Find where the given text appears and provide that cell's center as [x, y] coordinate. 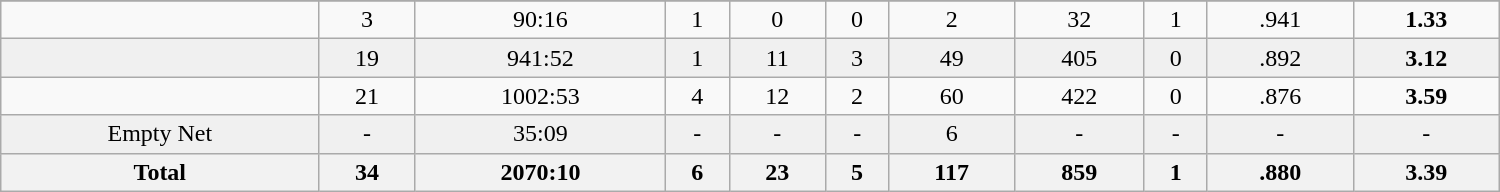
3.59 [1426, 96]
117 [952, 172]
5 [856, 172]
34 [367, 172]
4 [698, 96]
405 [1080, 58]
Empty Net [160, 134]
1.33 [1426, 20]
Total [160, 172]
19 [367, 58]
12 [777, 96]
941:52 [540, 58]
422 [1080, 96]
859 [1080, 172]
.892 [1280, 58]
.941 [1280, 20]
2070:10 [540, 172]
23 [777, 172]
32 [1080, 20]
35:09 [540, 134]
21 [367, 96]
11 [777, 58]
.876 [1280, 96]
3.39 [1426, 172]
90:16 [540, 20]
3.12 [1426, 58]
49 [952, 58]
60 [952, 96]
1002:53 [540, 96]
.880 [1280, 172]
